Extract the (x, y) coordinate from the center of the cell holding the provided text.  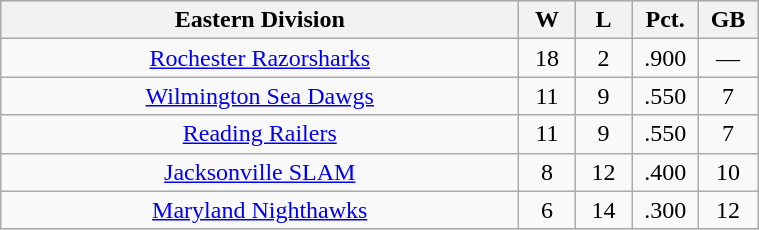
.400 (666, 172)
Pct. (666, 20)
.300 (666, 210)
10 (728, 172)
14 (604, 210)
.900 (666, 58)
W (548, 20)
GB (728, 20)
8 (548, 172)
L (604, 20)
18 (548, 58)
Wilmington Sea Dawgs (260, 96)
Maryland Nighthawks (260, 210)
Rochester Razorsharks (260, 58)
6 (548, 210)
— (728, 58)
Jacksonville SLAM (260, 172)
2 (604, 58)
Eastern Division (260, 20)
Reading Railers (260, 134)
